Return [X, Y] of the center of cell containing provided text 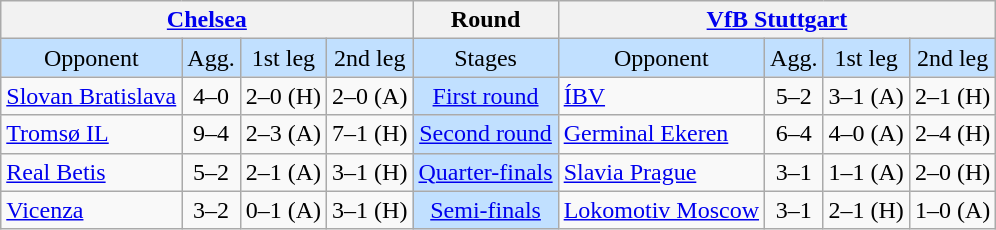
3–2 [211, 210]
Lokomotiv Moscow [661, 210]
0–1 (A) [283, 210]
First round [486, 96]
4–0 [211, 96]
Chelsea [207, 20]
1–0 (A) [952, 210]
ÍBV [661, 96]
7–1 (H) [370, 134]
1–1 (A) [866, 172]
2–0 (A) [370, 96]
2–1 (A) [283, 172]
Vicenza [92, 210]
4–0 (A) [866, 134]
Semi-finals [486, 210]
Stages [486, 58]
2–3 (A) [283, 134]
6–4 [794, 134]
Slovan Bratislava [92, 96]
9–4 [211, 134]
Slavia Prague [661, 172]
Germinal Ekeren [661, 134]
VfB Stuttgart [777, 20]
Quarter-finals [486, 172]
Tromsø IL [92, 134]
Real Betis [92, 172]
Round [486, 20]
Second round [486, 134]
2–4 (H) [952, 134]
3–1 (A) [866, 96]
